Locate the cell with the specified text and output its [X, Y] center coordinate. 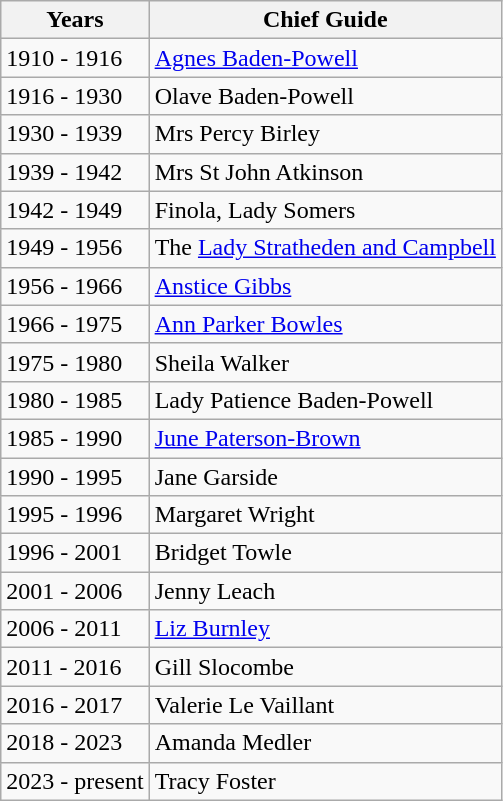
2001 - 2006 [75, 591]
Valerie Le Vaillant [325, 705]
Amanda Medler [325, 743]
June Paterson-Brown [325, 438]
The Lady Stratheden and Campbell [325, 248]
2018 - 2023 [75, 743]
1990 - 1995 [75, 477]
Lady Patience Baden-Powell [325, 400]
Tracy Foster [325, 781]
Bridget Towle [325, 553]
Jenny Leach [325, 591]
2011 - 2016 [75, 667]
2016 - 2017 [75, 705]
1939 - 1942 [75, 172]
1910 - 1916 [75, 58]
Jane Garside [325, 477]
Chief Guide [325, 20]
2023 - present [75, 781]
1956 - 1966 [75, 286]
Liz Burnley [325, 629]
Sheila Walker [325, 362]
1966 - 1975 [75, 324]
1996 - 2001 [75, 553]
1985 - 1990 [75, 438]
Margaret Wright [325, 515]
Finola, Lady Somers [325, 210]
Ann Parker Bowles [325, 324]
1975 - 1980 [75, 362]
1995 - 1996 [75, 515]
1949 - 1956 [75, 248]
Gill Slocombe [325, 667]
Anstice Gibbs [325, 286]
1980 - 1985 [75, 400]
1930 - 1939 [75, 134]
Mrs St John Atkinson [325, 172]
Years [75, 20]
Mrs Percy Birley [325, 134]
2006 - 2011 [75, 629]
Olave Baden-Powell [325, 96]
1916 - 1930 [75, 96]
Agnes Baden-Powell [325, 58]
1942 - 1949 [75, 210]
